Return (X, Y) of the center of cell containing provided text 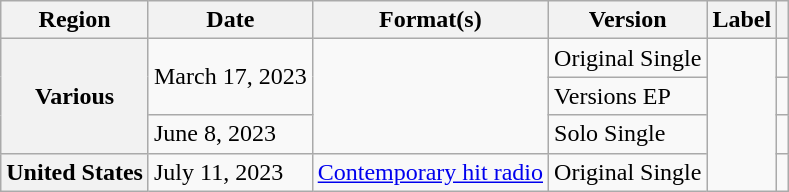
Date (230, 20)
March 17, 2023 (230, 77)
United States (75, 172)
June 8, 2023 (230, 134)
Region (75, 20)
Label (742, 20)
Contemporary hit radio (430, 172)
Format(s) (430, 20)
Various (75, 96)
Versions EP (628, 96)
Version (628, 20)
Solo Single (628, 134)
July 11, 2023 (230, 172)
